From the cell containing the given text, extract its center point as (x, y) coordinate. 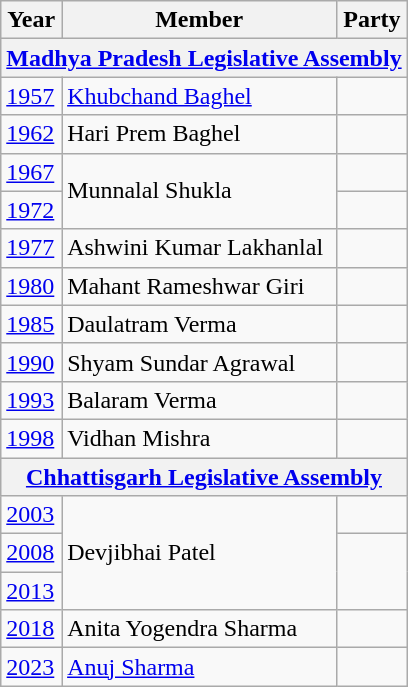
1967 (32, 172)
Ashwini Kumar Lakhanlal (200, 248)
Anuj Sharma (200, 667)
2023 (32, 667)
Party (372, 20)
1957 (32, 96)
1985 (32, 324)
Balaram Verma (200, 400)
2008 (32, 553)
2013 (32, 591)
Member (200, 20)
Chhattisgarh Legislative Assembly (204, 477)
Daulatram Verma (200, 324)
1993 (32, 400)
2018 (32, 629)
Devjibhai Patel (200, 553)
1990 (32, 362)
2003 (32, 515)
Mahant Rameshwar Giri (200, 286)
1998 (32, 438)
Shyam Sundar Agrawal (200, 362)
Madhya Pradesh Legislative Assembly (204, 58)
Vidhan Mishra (200, 438)
Khubchand Baghel (200, 96)
1977 (32, 248)
1980 (32, 286)
1972 (32, 210)
1962 (32, 134)
Year (32, 20)
Hari Prem Baghel (200, 134)
Anita Yogendra Sharma (200, 629)
Munnalal Shukla (200, 191)
